From the cell containing the given text, extract its center point as [X, Y] coordinate. 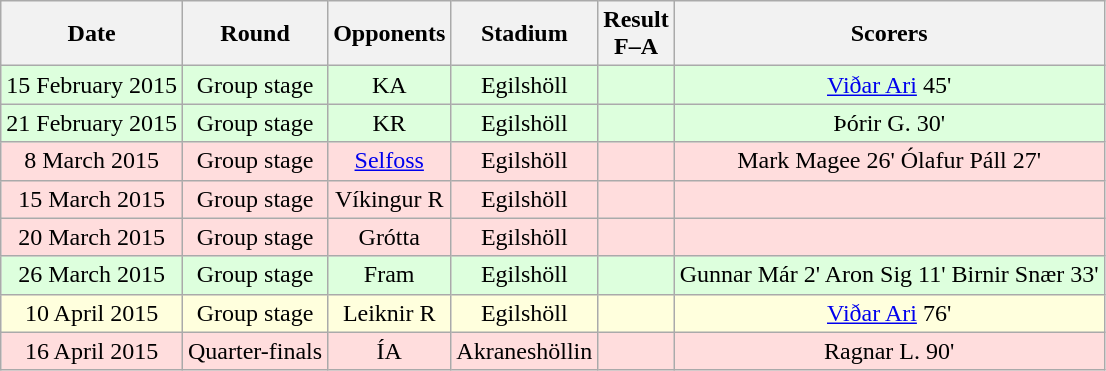
Quarter-finals [254, 351]
26 March 2015 [92, 275]
Viðar Ari 45' [889, 85]
Fram [390, 275]
15 February 2015 [92, 85]
Selfoss [390, 161]
Scorers [889, 34]
Leiknir R [390, 313]
ResultF–A [636, 34]
KA [390, 85]
Mark Magee 26' Ólafur Páll 27' [889, 161]
21 February 2015 [92, 123]
Opponents [390, 34]
Víkingur R [390, 199]
10 April 2015 [92, 313]
20 March 2015 [92, 237]
Grótta [390, 237]
Viðar Ari 76' [889, 313]
16 April 2015 [92, 351]
Akraneshöllin [524, 351]
Gunnar Már 2' Aron Sig 11' Birnir Snær 33' [889, 275]
ÍA [390, 351]
Round [254, 34]
Stadium [524, 34]
15 March 2015 [92, 199]
Ragnar L. 90' [889, 351]
8 March 2015 [92, 161]
KR [390, 123]
Þórir G. 30' [889, 123]
Date [92, 34]
